Scan for the cell matching the given text and deliver its (x, y) coordinate at center. 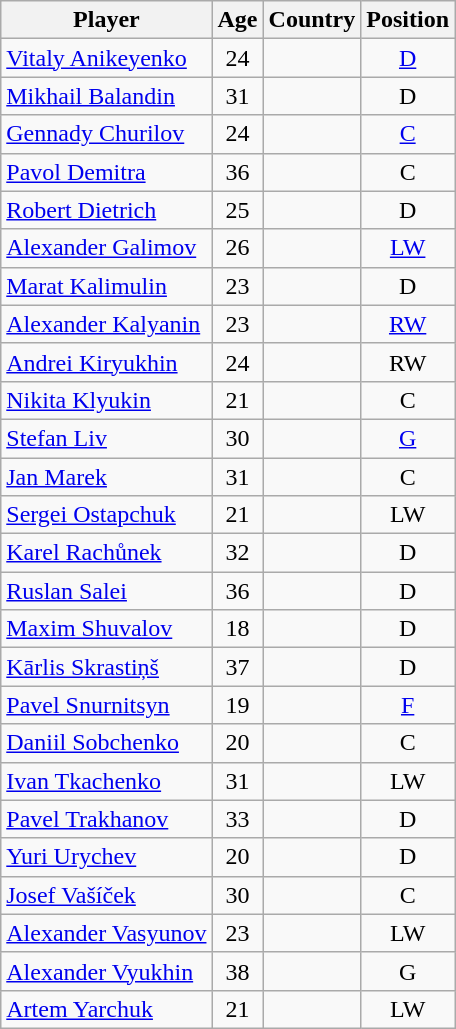
Andrei Kiryukhin (106, 362)
18 (238, 629)
Josef Vašíček (106, 895)
Yuri Urychev (106, 857)
Kārlis Skrastiņš (106, 667)
Alexander Galimov (106, 248)
Age (238, 20)
Player (106, 20)
Alexander Vyukhin (106, 971)
Alexander Vasyunov (106, 933)
Mikhail Balandin (106, 96)
Maxim Shuvalov (106, 629)
Artem Yarchuk (106, 1009)
Stefan Liv (106, 438)
Daniil Sobchenko (106, 743)
38 (238, 971)
Ruslan Salei (106, 591)
Ivan Tkachenko (106, 781)
Pavel Snurnitsyn (106, 705)
Country (312, 20)
F (408, 705)
Robert Dietrich (106, 210)
Vitaly Anikeyenko (106, 58)
Gennady Churilov (106, 134)
33 (238, 819)
32 (238, 553)
Sergei Ostapchuk (106, 515)
19 (238, 705)
Pavol Demitra (106, 172)
25 (238, 210)
37 (238, 667)
Marat Kalimulin (106, 286)
Position (408, 20)
26 (238, 248)
Pavel Trakhanov (106, 819)
Jan Marek (106, 477)
Karel Rachůnek (106, 553)
Nikita Klyukin (106, 400)
Alexander Kalyanin (106, 324)
